Extract the [x, y] coordinate from the center of the cell holding the provided text.  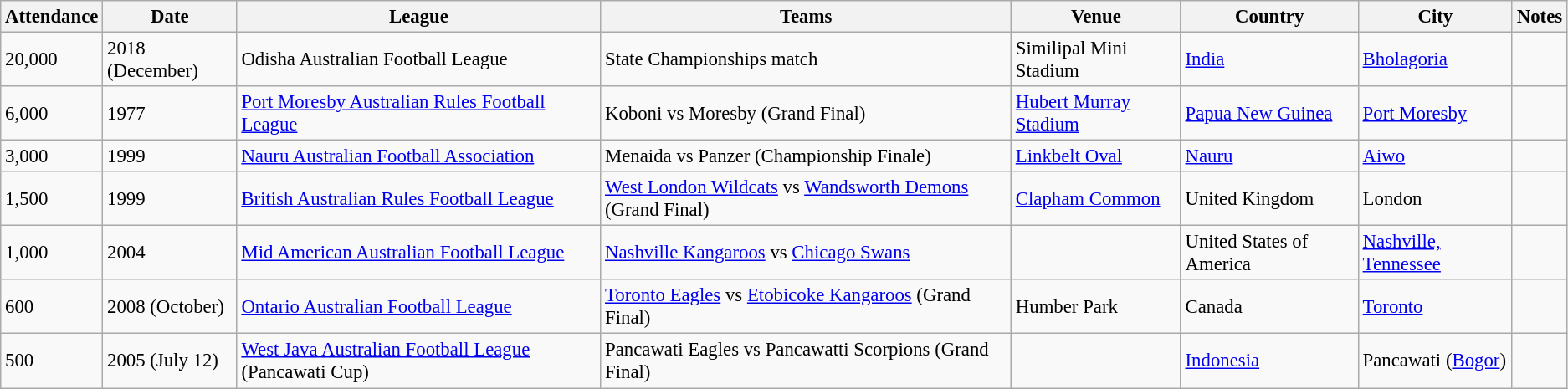
2005 (July 12) [170, 361]
Odisha Australian Football League [418, 60]
Papua New Guinea [1269, 114]
2008 (October) [170, 306]
State Championships match [807, 60]
Hubert Murray Stadium [1096, 114]
Country [1269, 17]
British Australian Rules Football League [418, 199]
Ontario Australian Football League [418, 306]
Aiwo [1435, 156]
Nashville, Tennessee [1435, 253]
Attendance [52, 17]
Linkbelt Oval [1096, 156]
Nashville Kangaroos vs Chicago Swans [807, 253]
Clapham Common [1096, 199]
London [1435, 199]
Pancawati Eagles vs Pancawatti Scorpions (Grand Final) [807, 361]
1,500 [52, 199]
Canada [1269, 306]
2004 [170, 253]
Koboni vs Moresby (Grand Final) [807, 114]
City [1435, 17]
3,000 [52, 156]
India [1269, 60]
Pancawati (Bogor) [1435, 361]
1977 [170, 114]
West Java Australian Football League (Pancawati Cup) [418, 361]
United States of America [1269, 253]
20,000 [52, 60]
Humber Park [1096, 306]
1,000 [52, 253]
Indonesia [1269, 361]
2018 (December) [170, 60]
600 [52, 306]
Toronto Eagles vs Etobicoke Kangaroos (Grand Final) [807, 306]
Mid American Australian Football League [418, 253]
West London Wildcats vs Wandsworth Demons (Grand Final) [807, 199]
Notes [1540, 17]
6,000 [52, 114]
Nauru Australian Football Association [418, 156]
Bholagoria [1435, 60]
League [418, 17]
Venue [1096, 17]
Nauru [1269, 156]
Port Moresby [1435, 114]
Teams [807, 17]
Date [170, 17]
United Kingdom [1269, 199]
500 [52, 361]
Similipal Mini Stadium [1096, 60]
Port Moresby Australian Rules Football League [418, 114]
Menaida vs Panzer (Championship Finale) [807, 156]
Toronto [1435, 306]
